Locate the cell with the specified text and output its [X, Y] center coordinate. 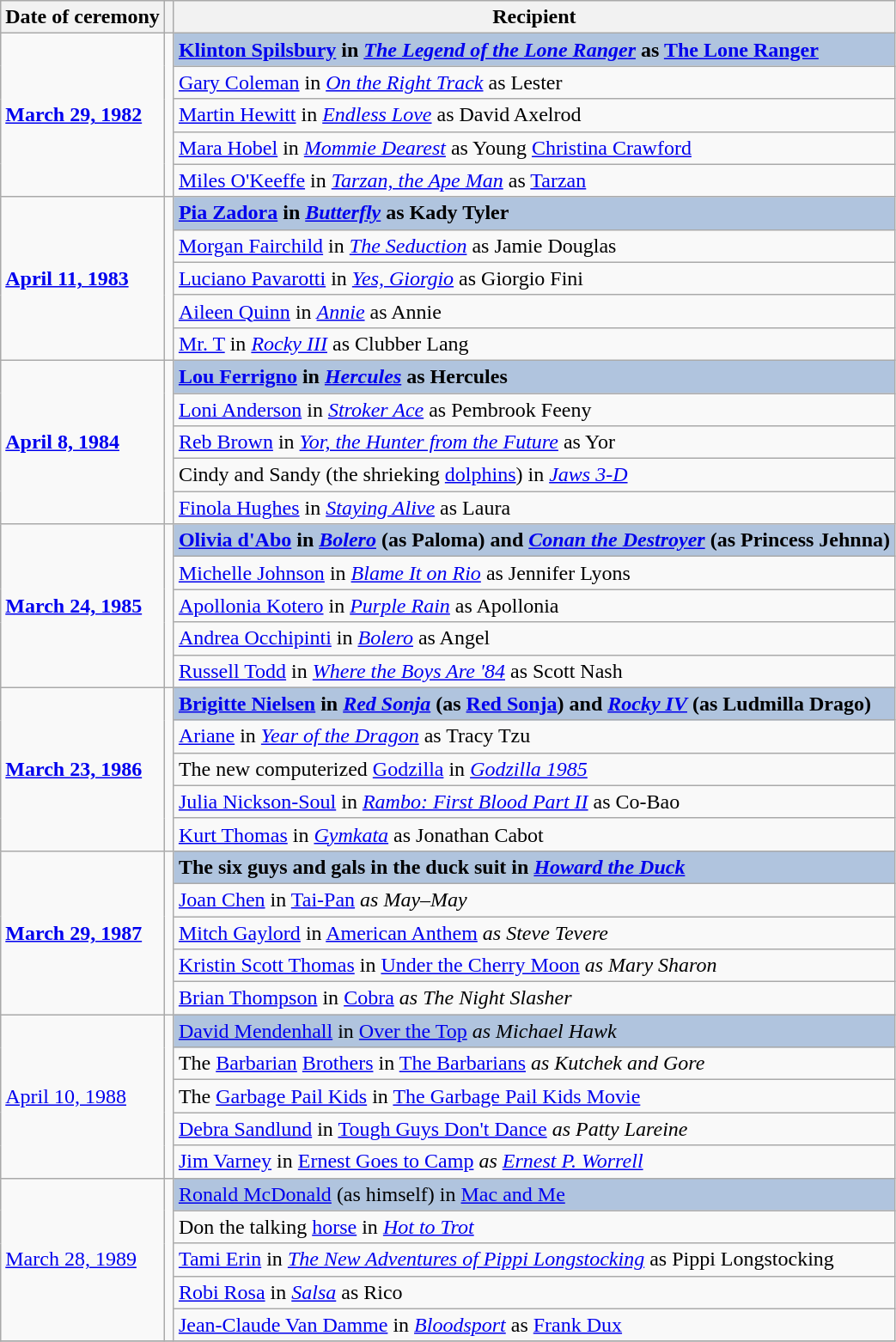
The Barbarian Brothers in The Barbarians as Kutchek and Gore [534, 1064]
Olivia d'Abo in Bolero (as Paloma) and Conan the Destroyer (as Princess Jehnna) [534, 540]
Apollonia Kotero in Purple Rain as Apollonia [534, 606]
Jean-Claude Van Damme in Bloodsport as Frank Dux [534, 1325]
Pia Zadora in Butterfly as Kady Tyler [534, 213]
Don the talking horse in Hot to Trot [534, 1227]
Ronald McDonald (as himself) in Mac and Me [534, 1194]
April 10, 1988 [82, 1096]
Robi Rosa in Salsa as Rico [534, 1292]
Kurt Thomas in Gymkata as Jonathan Cabot [534, 834]
Debra Sandlund in Tough Guys Don't Dance as Patty Lareine [534, 1129]
Mara Hobel in Mommie Dearest as Young Christina Crawford [534, 148]
Klinton Spilsbury in The Legend of the Lone Ranger as The Lone Ranger [534, 50]
Michelle Johnson in Blame It on Rio as Jennifer Lyons [534, 573]
Luciano Pavarotti in Yes, Giorgio as Giorgio Fini [534, 278]
March 29, 1982 [82, 115]
The Garbage Pail Kids in The Garbage Pail Kids Movie [534, 1096]
Ariane in Year of the Dragon as Tracy Tzu [534, 736]
April 8, 1984 [82, 442]
Mr. T in Rocky III as Clubber Lang [534, 344]
March 23, 1986 [82, 769]
Joan Chen in Tai-Pan as May–May [534, 900]
Andrea Occhipinti in Bolero as Angel [534, 638]
Aileen Quinn in Annie as Annie [534, 311]
Date of ceremony [82, 17]
Russell Todd in Where the Boys Are '84 as Scott Nash [534, 671]
Jim Varney in Ernest Goes to Camp as Ernest P. Worrell [534, 1162]
March 24, 1985 [82, 606]
April 11, 1983 [82, 278]
March 29, 1987 [82, 932]
Mitch Gaylord in American Anthem as Steve Tevere [534, 932]
Loni Anderson in Stroker Ace as Pembrook Feeny [534, 410]
Tami Erin in The New Adventures of Pippi Longstocking as Pippi Longstocking [534, 1260]
Cindy and Sandy (the shrieking dolphins) in Jaws 3-D [534, 475]
Lou Ferrigno in Hercules as Hercules [534, 376]
Brian Thompson in Cobra as The Night Slasher [534, 998]
Recipient [534, 17]
March 28, 1989 [82, 1260]
Morgan Fairchild in The Seduction as Jamie Douglas [534, 246]
Brigitte Nielsen in Red Sonja (as Red Sonja) and Rocky IV (as Ludmilla Drago) [534, 704]
Julia Nickson-Soul in Rambo: First Blood Part II as Co-Bao [534, 802]
Finola Hughes in Staying Alive as Laura [534, 508]
Reb Brown in Yor, the Hunter from the Future as Yor [534, 442]
Miles O'Keeffe in Tarzan, the Ape Man as Tarzan [534, 180]
Gary Coleman in On the Right Track as Lester [534, 82]
Kristin Scott Thomas in Under the Cherry Moon as Mary Sharon [534, 966]
David Mendenhall in Over the Top as Michael Hawk [534, 1031]
The six guys and gals in the duck suit in Howard the Duck [534, 867]
The new computerized Godzilla in Godzilla 1985 [534, 769]
Martin Hewitt in Endless Love as David Axelrod [534, 115]
